Search for the cell housing the specified text and yield its (x, y) center coordinate. 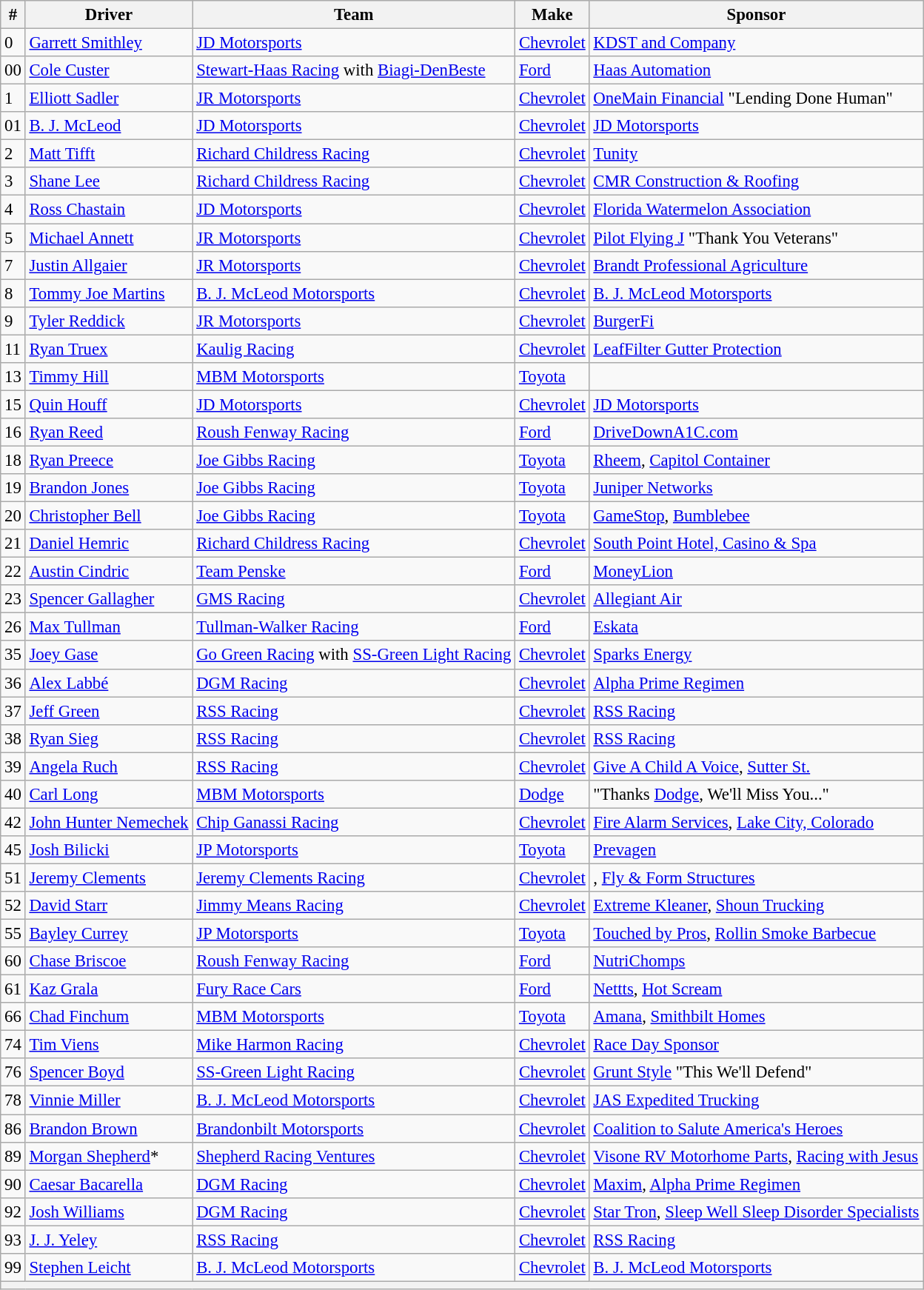
Coalition to Salute America's Heroes (757, 1129)
19 (13, 488)
MoneyLion (757, 572)
Brandonbilt Motorsports (354, 1129)
Michael Annett (109, 238)
Matt Tifft (109, 154)
Touched by Pros, Rollin Smoke Barbecue (757, 934)
Tullman-Walker Racing (354, 627)
Stewart-Haas Racing with Biagi-DenBeste (354, 70)
"Thanks Dodge, We'll Miss You..." (757, 795)
Jeremy Clements Racing (354, 878)
0 (13, 43)
Justin Allgaier (109, 265)
Vinnie Miller (109, 1100)
40 (13, 795)
Make (552, 15)
7 (13, 265)
00 (13, 70)
Angela Ruch (109, 766)
76 (13, 1073)
21 (13, 544)
4 (13, 210)
Grunt Style "This We'll Defend" (757, 1073)
78 (13, 1100)
DriveDownA1C.com (757, 432)
Quin Houff (109, 404)
2 (13, 154)
Shane Lee (109, 181)
John Hunter Nemechek (109, 822)
Jeremy Clements (109, 878)
Timmy Hill (109, 377)
Daniel Hemric (109, 544)
Elliott Sadler (109, 98)
Ryan Sieg (109, 738)
Alex Labbé (109, 683)
Nettts, Hot Scream (757, 989)
, Fly & Form Structures (757, 878)
# (13, 15)
3 (13, 181)
Stephen Leicht (109, 1268)
35 (13, 655)
60 (13, 961)
Go Green Racing with SS-Green Light Racing (354, 655)
J. J. Yeley (109, 1240)
SS-Green Light Racing (354, 1073)
BurgerFi (757, 321)
JAS Expedited Trucking (757, 1100)
16 (13, 432)
37 (13, 711)
Tommy Joe Martins (109, 293)
36 (13, 683)
Kaulig Racing (354, 349)
Austin Cindric (109, 572)
Maxim, Alpha Prime Regimen (757, 1184)
Chip Ganassi Racing (354, 822)
Brandon Brown (109, 1129)
Bayley Currey (109, 934)
8 (13, 293)
Max Tullman (109, 627)
Josh Bilicki (109, 850)
LeafFilter Gutter Protection (757, 349)
KDST and Company (757, 43)
Extreme Kleaner, Shoun Trucking (757, 906)
1 (13, 98)
5 (13, 238)
Tyler Reddick (109, 321)
Jimmy Means Racing (354, 906)
99 (13, 1268)
Fury Race Cars (354, 989)
15 (13, 404)
13 (13, 377)
92 (13, 1212)
11 (13, 349)
93 (13, 1240)
Star Tron, Sleep Well Sleep Disorder Specialists (757, 1212)
Mike Harmon Racing (354, 1045)
20 (13, 516)
Dodge (552, 795)
Visone RV Motorhome Parts, Racing with Jesus (757, 1156)
Shepherd Racing Ventures (354, 1156)
Team (354, 15)
Carl Long (109, 795)
Chad Finchum (109, 1017)
Cole Custer (109, 70)
GMS Racing (354, 599)
Chase Briscoe (109, 961)
18 (13, 460)
22 (13, 572)
B. J. McLeod (109, 126)
23 (13, 599)
GameStop, Bumblebee (757, 516)
90 (13, 1184)
CMR Construction & Roofing (757, 181)
61 (13, 989)
86 (13, 1129)
NutriChomps (757, 961)
74 (13, 1045)
26 (13, 627)
Juniper Networks (757, 488)
Alpha Prime Regimen (757, 683)
45 (13, 850)
Ross Chastain (109, 210)
Kaz Grala (109, 989)
Amana, Smithbilt Homes (757, 1017)
Fire Alarm Services, Lake City, Colorado (757, 822)
Ryan Preece (109, 460)
01 (13, 126)
52 (13, 906)
Joey Gase (109, 655)
Spencer Boyd (109, 1073)
Team Penske (354, 572)
Allegiant Air (757, 599)
Garrett Smithley (109, 43)
Josh Williams (109, 1212)
39 (13, 766)
Brandt Professional Agriculture (757, 265)
51 (13, 878)
Give A Child A Voice, Sutter St. (757, 766)
42 (13, 822)
Rheem, Capitol Container (757, 460)
Christopher Bell (109, 516)
9 (13, 321)
Pilot Flying J "Thank You Veterans" (757, 238)
Tunity (757, 154)
Sparks Energy (757, 655)
89 (13, 1156)
Ryan Reed (109, 432)
55 (13, 934)
Ryan Truex (109, 349)
David Starr (109, 906)
Tim Viens (109, 1045)
Race Day Sponsor (757, 1045)
Haas Automation (757, 70)
Brandon Jones (109, 488)
Sponsor (757, 15)
OneMain Financial "Lending Done Human" (757, 98)
Eskata (757, 627)
South Point Hotel, Casino & Spa (757, 544)
38 (13, 738)
Jeff Green (109, 711)
Morgan Shepherd* (109, 1156)
Spencer Gallagher (109, 599)
66 (13, 1017)
Driver (109, 15)
Prevagen (757, 850)
Caesar Bacarella (109, 1184)
Florida Watermelon Association (757, 210)
